From the cell containing the given text, extract its center point as (x, y) coordinate. 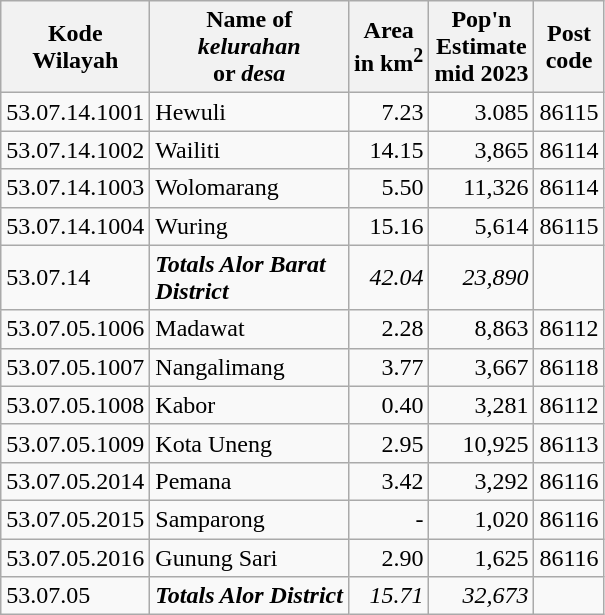
53.07.05.1007 (76, 367)
Pemana (250, 481)
3,667 (482, 367)
3.42 (388, 481)
10,925 (482, 443)
53.07.14.1002 (76, 150)
Totals Alor Barat District (250, 278)
53.07.14.1001 (76, 112)
- (388, 519)
53.07.14.1003 (76, 188)
53.07.05.2015 (76, 519)
11,326 (482, 188)
3,281 (482, 405)
Wailiti (250, 150)
7.23 (388, 112)
15.16 (388, 226)
Hewuli (250, 112)
3,865 (482, 150)
Pop'nEstimatemid 2023 (482, 47)
KodeWilayah (76, 47)
53.07.14 (76, 278)
Kota Uneng (250, 443)
53.07.05.2014 (76, 481)
32,673 (482, 596)
86118 (569, 367)
3,292 (482, 481)
Wuring (250, 226)
3.77 (388, 367)
14.15 (388, 150)
Gunung Sari (250, 557)
5,614 (482, 226)
1,625 (482, 557)
Wolomarang (250, 188)
86113 (569, 443)
8,863 (482, 329)
53.07.05 (76, 596)
2.90 (388, 557)
Area in km2 (388, 47)
2.28 (388, 329)
0.40 (388, 405)
15.71 (388, 596)
Kabor (250, 405)
53.07.14.1004 (76, 226)
Totals Alor District (250, 596)
Madawat (250, 329)
Nangalimang (250, 367)
53.07.05.1006 (76, 329)
Name of kelurahan or desa (250, 47)
42.04 (388, 278)
1,020 (482, 519)
53.07.05.1009 (76, 443)
2.95 (388, 443)
3.085 (482, 112)
53.07.05.2016 (76, 557)
Postcode (569, 47)
53.07.05.1008 (76, 405)
Samparong (250, 519)
23,890 (482, 278)
5.50 (388, 188)
